Extract the [x, y] coordinate from the center of the cell holding the provided text.  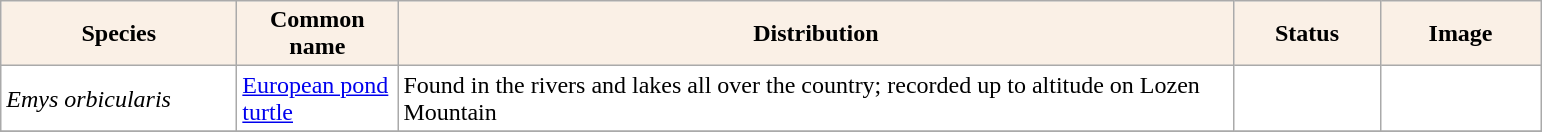
Common name [318, 34]
Image [1460, 34]
Status [1307, 34]
Distribution [816, 34]
Found in the rivers and lakes all over the country; recorded up to altitude on Lozen Mountain [816, 98]
European pond turtle [318, 98]
Species [119, 34]
Emys orbicularis [119, 98]
